Extract the [x, y] coordinate from the center of the cell holding the provided text.  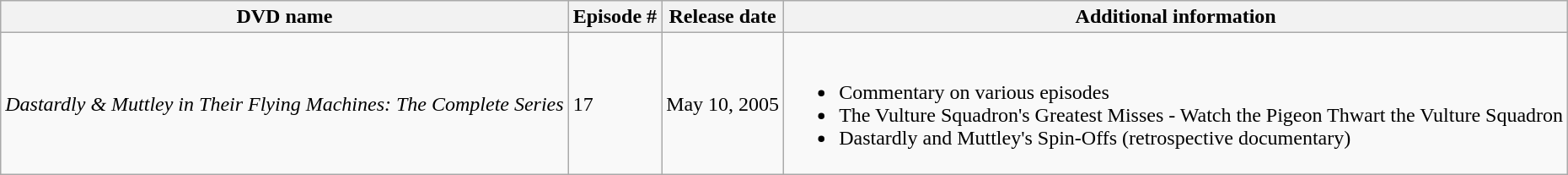
Release date [723, 17]
17 [615, 103]
Dastardly & Muttley in Their Flying Machines: The Complete Series [285, 103]
Episode # [615, 17]
Additional information [1176, 17]
DVD name [285, 17]
May 10, 2005 [723, 103]
